For the text-containing cell, return its midpoint in (X, Y) coordinate format. 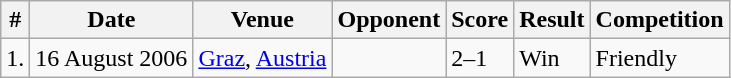
Opponent (389, 20)
Score (480, 20)
# (16, 20)
Date (112, 20)
Friendly (660, 58)
Win (552, 58)
Competition (660, 20)
1. (16, 58)
16 August 2006 (112, 58)
Graz, Austria (262, 58)
Result (552, 20)
2–1 (480, 58)
Venue (262, 20)
